Identify which cell holds the provided text, then report its (X, Y) central coordinate. 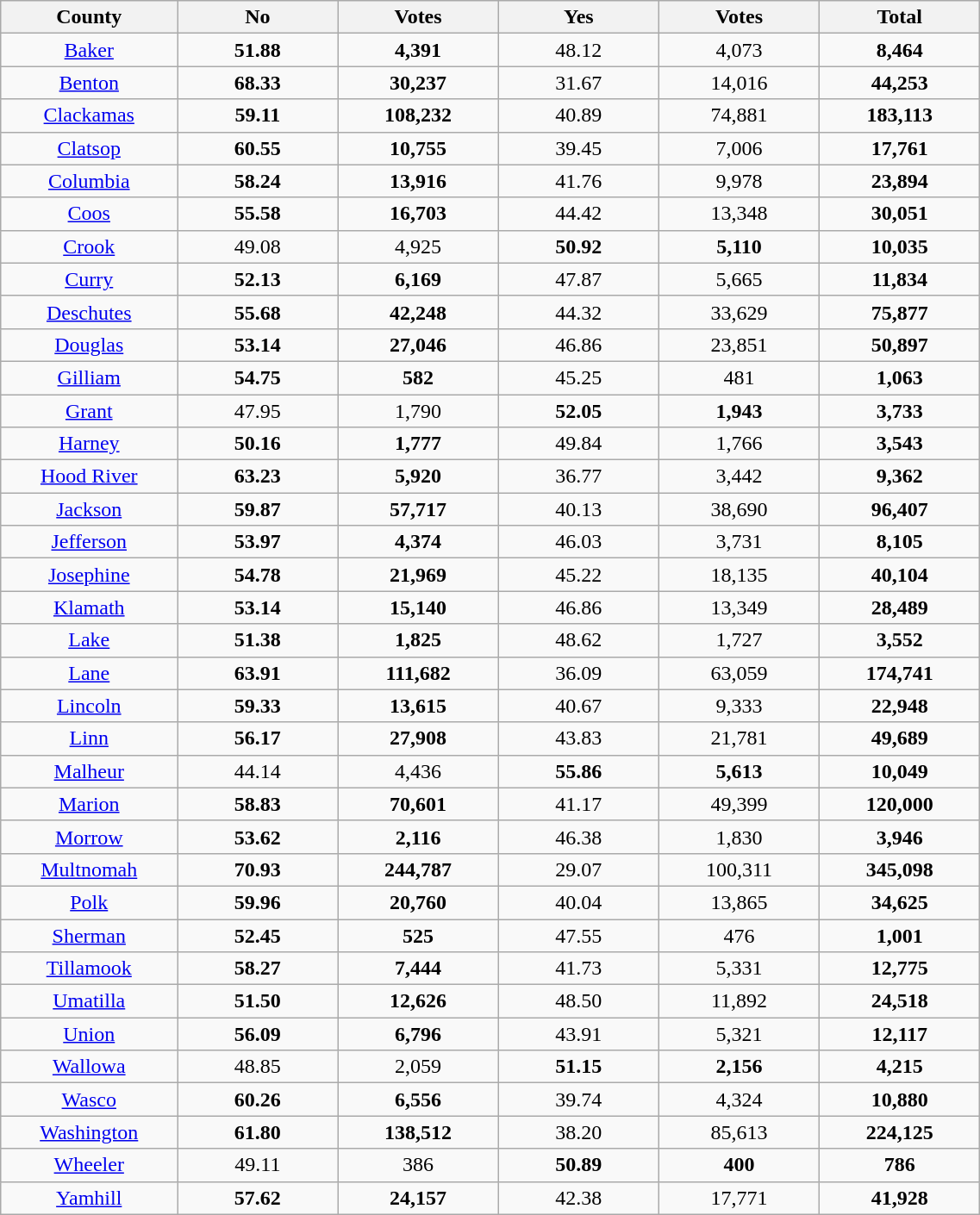
5,110 (739, 246)
3,552 (900, 640)
57,717 (418, 509)
Union (90, 1034)
174,741 (900, 673)
50.92 (578, 246)
9,333 (739, 706)
46.03 (578, 542)
13,916 (418, 181)
59.33 (258, 706)
70,601 (418, 804)
48.50 (578, 1001)
3,543 (900, 444)
63.23 (258, 477)
Total (900, 17)
40.67 (578, 706)
13,349 (739, 607)
30,237 (418, 83)
Grant (90, 411)
17,771 (739, 1198)
6,796 (418, 1034)
54.75 (258, 377)
10,880 (900, 1100)
17,761 (900, 148)
49,399 (739, 804)
1,001 (900, 935)
Curry (90, 279)
4,374 (418, 542)
10,755 (418, 148)
1,943 (739, 411)
30,051 (900, 214)
481 (739, 377)
70.93 (258, 869)
43.83 (578, 738)
1,825 (418, 640)
21,969 (418, 575)
58.83 (258, 804)
45.25 (578, 377)
2,156 (739, 1067)
Douglas (90, 345)
39.45 (578, 148)
47.87 (578, 279)
44.14 (258, 771)
Polk (90, 902)
58.27 (258, 969)
Harney (90, 444)
Baker (90, 50)
183,113 (900, 115)
3,946 (900, 837)
9,362 (900, 477)
582 (418, 377)
29.07 (578, 869)
8,105 (900, 542)
Tillamook (90, 969)
Marion (90, 804)
39.74 (578, 1100)
40.13 (578, 509)
Yamhill (90, 1198)
138,512 (418, 1132)
3,731 (739, 542)
56.17 (258, 738)
27,046 (418, 345)
50.89 (578, 1165)
51.15 (578, 1067)
36.09 (578, 673)
4,324 (739, 1100)
24,157 (418, 1198)
4,073 (739, 50)
4,215 (900, 1067)
96,407 (900, 509)
40.89 (578, 115)
Coos (90, 214)
10,035 (900, 246)
Multnomah (90, 869)
48.85 (258, 1067)
13,865 (739, 902)
44.42 (578, 214)
Gilliam (90, 377)
52.05 (578, 411)
27,908 (418, 738)
120,000 (900, 804)
Columbia (90, 181)
54.78 (258, 575)
55.86 (578, 771)
15,140 (418, 607)
3,733 (900, 411)
41.76 (578, 181)
45.22 (578, 575)
46.38 (578, 837)
60.55 (258, 148)
5,665 (739, 279)
224,125 (900, 1132)
Hood River (90, 477)
Clatsop (90, 148)
48.12 (578, 50)
49.11 (258, 1165)
1,063 (900, 377)
63,059 (739, 673)
1,777 (418, 444)
Sherman (90, 935)
4,436 (418, 771)
56.09 (258, 1034)
42,248 (418, 312)
Lake (90, 640)
8,464 (900, 50)
44.32 (578, 312)
1,727 (739, 640)
Lincoln (90, 706)
59.11 (258, 115)
9,978 (739, 181)
7,444 (418, 969)
20,760 (418, 902)
Jackson (90, 509)
Umatilla (90, 1001)
13,615 (418, 706)
23,851 (739, 345)
51.38 (258, 640)
63.91 (258, 673)
59.87 (258, 509)
Malheur (90, 771)
525 (418, 935)
41,928 (900, 1198)
Wasco (90, 1100)
Jefferson (90, 542)
50.16 (258, 444)
10,049 (900, 771)
55.58 (258, 214)
1,766 (739, 444)
5,920 (418, 477)
1,830 (739, 837)
48.62 (578, 640)
345,098 (900, 869)
No (258, 17)
2,116 (418, 837)
34,625 (900, 902)
Wallowa (90, 1067)
5,321 (739, 1034)
22,948 (900, 706)
Wheeler (90, 1165)
75,877 (900, 312)
53.62 (258, 837)
38,690 (739, 509)
44,253 (900, 83)
100,311 (739, 869)
Lane (90, 673)
74,881 (739, 115)
60.26 (258, 1100)
14,016 (739, 83)
5,331 (739, 969)
13,348 (739, 214)
Benton (90, 83)
31.67 (578, 83)
24,518 (900, 1001)
41.73 (578, 969)
43.91 (578, 1034)
49.84 (578, 444)
Linn (90, 738)
Morrow (90, 837)
57.62 (258, 1198)
County (90, 17)
476 (739, 935)
49,689 (900, 738)
244,787 (418, 869)
1,790 (418, 411)
50,897 (900, 345)
786 (900, 1165)
53.97 (258, 542)
Deschutes (90, 312)
7,006 (739, 148)
Clackamas (90, 115)
36.77 (578, 477)
38.20 (578, 1132)
47.55 (578, 935)
47.95 (258, 411)
61.80 (258, 1132)
41.17 (578, 804)
Washington (90, 1132)
111,682 (418, 673)
21,781 (739, 738)
5,613 (739, 771)
Josephine (90, 575)
6,169 (418, 279)
68.33 (258, 83)
6,556 (418, 1100)
12,626 (418, 1001)
Yes (578, 17)
16,703 (418, 214)
386 (418, 1165)
Crook (90, 246)
12,775 (900, 969)
33,629 (739, 312)
108,232 (418, 115)
42.38 (578, 1198)
52.45 (258, 935)
58.24 (258, 181)
11,834 (900, 279)
400 (739, 1165)
23,894 (900, 181)
40,104 (900, 575)
Klamath (90, 607)
51.50 (258, 1001)
28,489 (900, 607)
40.04 (578, 902)
11,892 (739, 1001)
2,059 (418, 1067)
51.88 (258, 50)
12,117 (900, 1034)
4,391 (418, 50)
55.68 (258, 312)
85,613 (739, 1132)
59.96 (258, 902)
49.08 (258, 246)
52.13 (258, 279)
18,135 (739, 575)
3,442 (739, 477)
4,925 (418, 246)
